Pinpoint the cell where the given text exists, returning its (X, Y) midpoint coordinate. 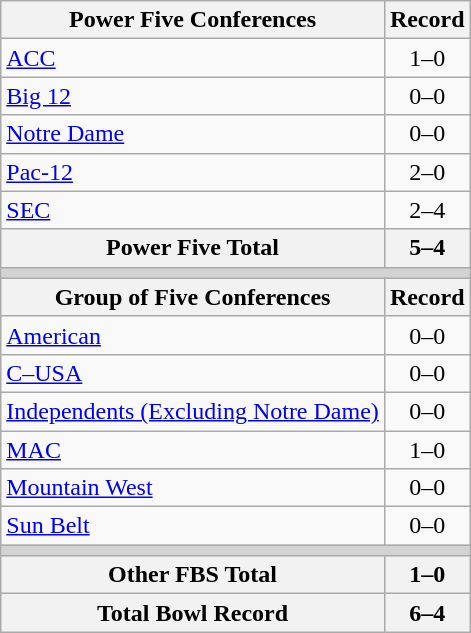
Group of Five Conferences (193, 297)
Mountain West (193, 488)
5–4 (427, 248)
Sun Belt (193, 526)
Power Five Conferences (193, 20)
Power Five Total (193, 248)
SEC (193, 210)
2–0 (427, 172)
Pac-12 (193, 172)
MAC (193, 449)
Independents (Excluding Notre Dame) (193, 411)
6–4 (427, 613)
C–USA (193, 373)
Total Bowl Record (193, 613)
Big 12 (193, 96)
American (193, 335)
ACC (193, 58)
2–4 (427, 210)
Other FBS Total (193, 575)
Notre Dame (193, 134)
